Provide the (X, Y) coordinate of the cell's center where the given text is located.  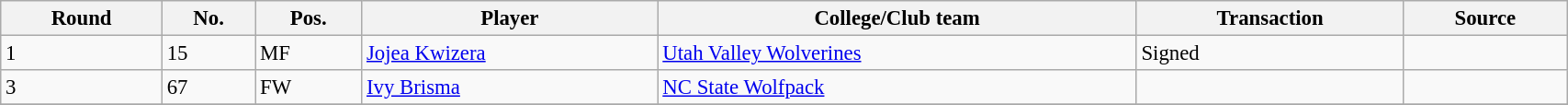
Player (510, 18)
Jojea Kwizera (510, 53)
No. (208, 18)
Source (1485, 18)
College/Club team (897, 18)
MF (309, 53)
Signed (1269, 53)
Pos. (309, 18)
FW (309, 87)
Round (82, 18)
1 (82, 53)
NC State Wolfpack (897, 87)
3 (82, 87)
Utah Valley Wolverines (897, 53)
Ivy Brisma (510, 87)
Transaction (1269, 18)
67 (208, 87)
15 (208, 53)
